From the cell containing the given text, extract its center point as [x, y] coordinate. 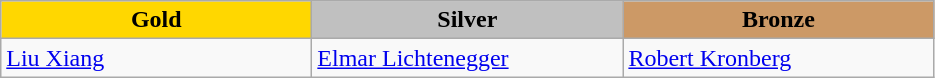
Gold [156, 20]
Elmar Lichtenegger [468, 58]
Silver [468, 20]
Bronze [778, 20]
Robert Kronberg [778, 58]
Liu Xiang [156, 58]
